Return the (x, y) coordinate for the center point of the cell that contains the specified text.  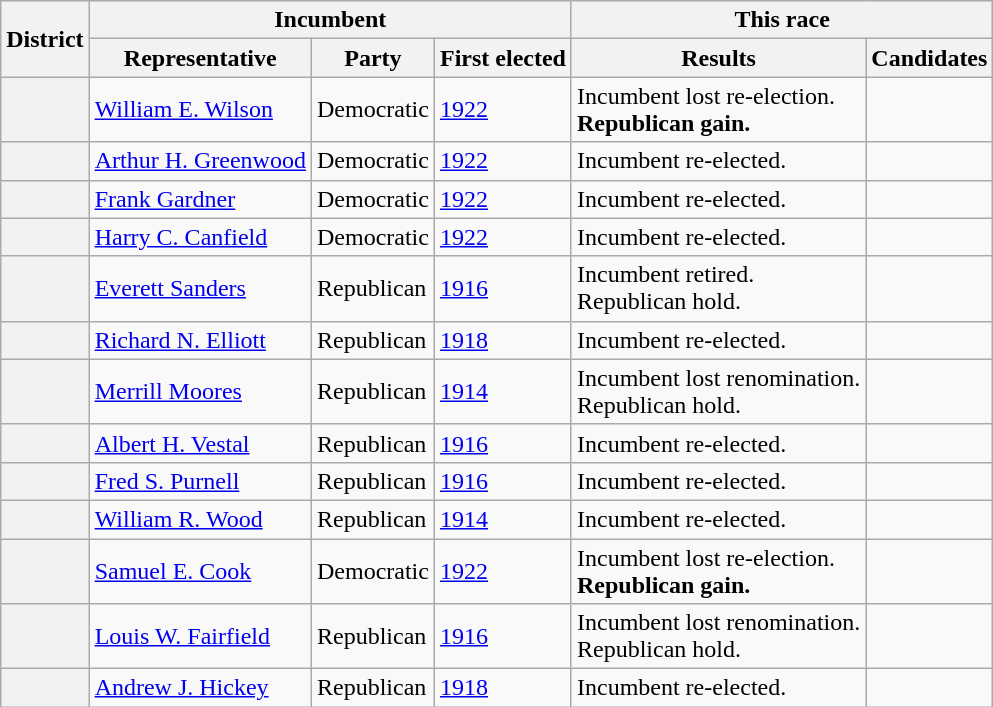
Frank Gardner (200, 199)
Party (372, 58)
William E. Wilson (200, 110)
District (45, 39)
Incumbent (330, 20)
Louis W. Fairfield (200, 636)
Albert H. Vestal (200, 443)
Merrill Moores (200, 392)
Candidates (930, 58)
First elected (502, 58)
Representative (200, 58)
Andrew J. Hickey (200, 688)
Arthur H. Greenwood (200, 161)
Everett Sanders (200, 288)
Samuel E. Cook (200, 570)
Results (718, 58)
Fred S. Purnell (200, 481)
Incumbent retired.Republican hold. (718, 288)
William R. Wood (200, 519)
This race (782, 20)
Richard N. Elliott (200, 340)
Harry C. Canfield (200, 237)
